Determine the [X, Y] coordinate at the center of the cell enclosing the given text.  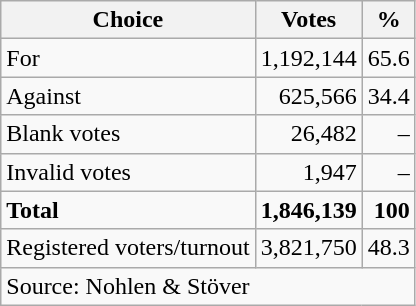
Against [128, 96]
Invalid votes [128, 172]
Registered voters/turnout [128, 248]
100 [388, 210]
1,947 [308, 172]
3,821,750 [308, 248]
34.4 [388, 96]
Total [128, 210]
For [128, 58]
Source: Nohlen & Stöver [208, 286]
Choice [128, 20]
% [388, 20]
1,192,144 [308, 58]
Blank votes [128, 134]
Votes [308, 20]
65.6 [388, 58]
1,846,139 [308, 210]
26,482 [308, 134]
48.3 [388, 248]
625,566 [308, 96]
